Find where the given text appears and provide that cell's center as [X, Y] coordinate. 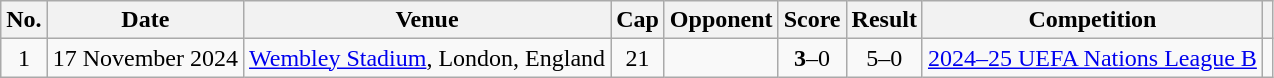
Cap [638, 20]
Date [145, 20]
3–0 [812, 58]
17 November 2024 [145, 58]
2024–25 UEFA Nations League B [1092, 58]
Opponent [721, 20]
Score [812, 20]
5–0 [884, 58]
Wembley Stadium, London, England [428, 58]
No. [24, 20]
21 [638, 58]
Result [884, 20]
Venue [428, 20]
Competition [1092, 20]
1 [24, 58]
